From the cell containing the given text, extract its center point as (X, Y) coordinate. 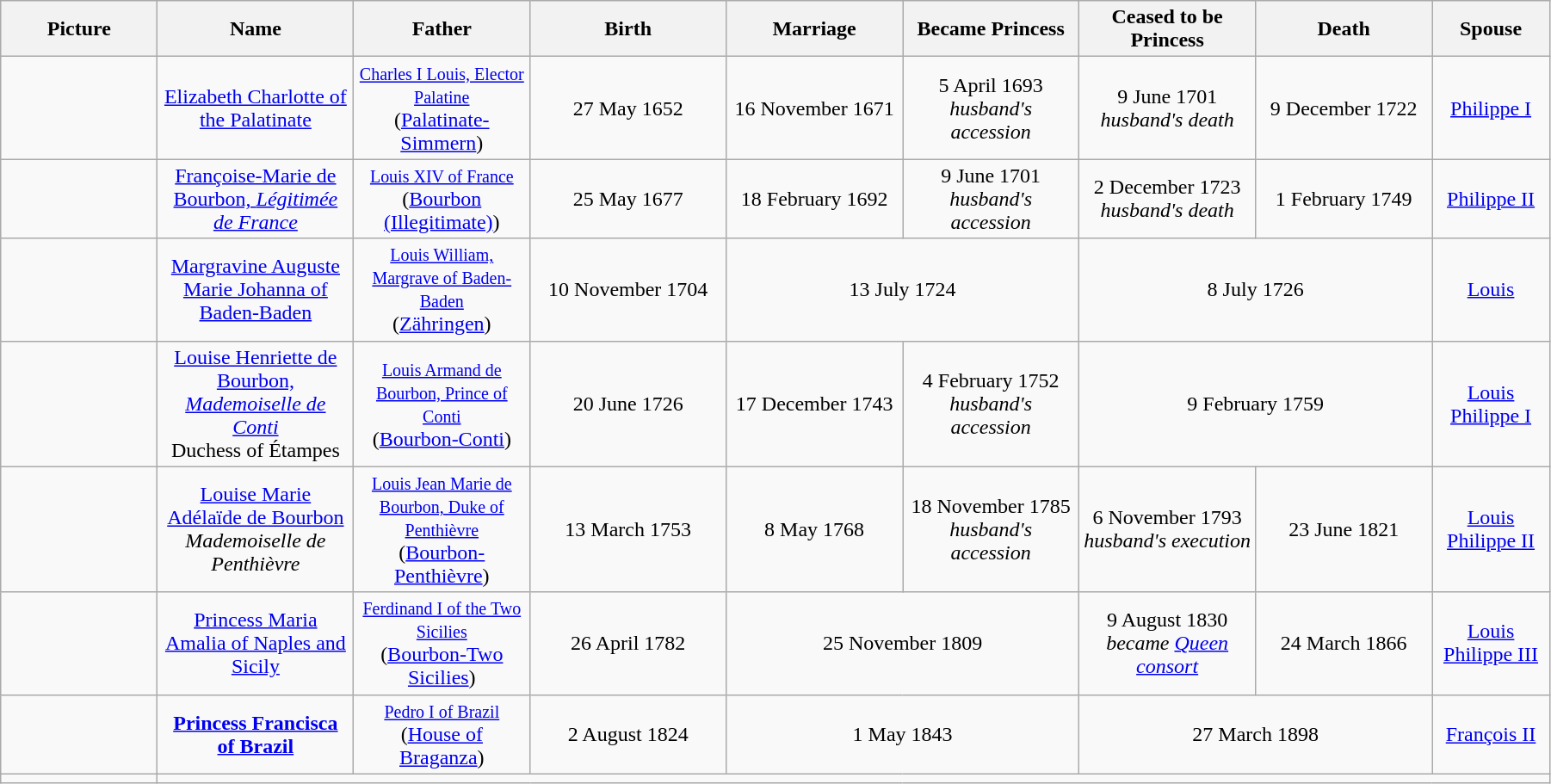
Name (256, 29)
2 August 1824 (628, 734)
5 April 1693husband's accession (992, 108)
Ceased to be Princess (1167, 29)
25 November 1809 (903, 644)
Charles I Louis, Elector Palatine (Palatinate-Simmern) (442, 108)
27 May 1652 (628, 108)
Became Princess (992, 29)
Princess Maria Amalia of Naples and Sicily (256, 644)
26 April 1782 (628, 644)
Ferdinand I of the Two Sicilies(Bourbon-Two Sicilies) (442, 644)
Princess Francisca of Brazil (256, 734)
20 June 1726 (628, 404)
Birth (628, 29)
Marriage (814, 29)
16 November 1671 (814, 108)
François II (1491, 734)
Margravine Auguste Marie Johanna of Baden-Baden (256, 289)
6 November 1793husband's execution (1167, 529)
2 December 1723husband's death (1167, 199)
24 March 1866 (1344, 644)
Françoise-Marie de Bourbon, Légitimée de France (256, 199)
27 March 1898 (1256, 734)
9 February 1759 (1256, 404)
Louis (1491, 289)
Spouse (1491, 29)
23 June 1821 (1344, 529)
Louis Philippe I (1491, 404)
25 May 1677 (628, 199)
Louis Jean Marie de Bourbon, Duke of Penthièvre(Bourbon-Penthièvre) (442, 529)
9 June 1701husband's death (1167, 108)
13 July 1724 (903, 289)
1 May 1843 (903, 734)
Louis Philippe III (1491, 644)
Philippe II (1491, 199)
Death (1344, 29)
4 February 1752husband's accession (992, 404)
Pedro I of Brazil(House of Braganza) (442, 734)
18 February 1692 (814, 199)
Louis Armand de Bourbon, Prince of Conti (Bourbon-Conti) (442, 404)
18 November 1785husband's accession (992, 529)
Louise Henriette de Bourbon, Mademoiselle de ContiDuchess of Étampes (256, 404)
8 July 1726 (1256, 289)
Elizabeth Charlotte of the Palatinate (256, 108)
Picture (79, 29)
Louise Marie Adélaïde de BourbonMademoiselle de Penthièvre (256, 529)
Father (442, 29)
Louis Philippe II (1491, 529)
8 May 1768 (814, 529)
1 February 1749 (1344, 199)
9 August 1830became Queen consort (1167, 644)
13 March 1753 (628, 529)
Louis William, Margrave of Baden-Baden (Zähringen) (442, 289)
Louis XIV of France (Bourbon (Illegitimate)) (442, 199)
9 December 1722 (1344, 108)
10 November 1704 (628, 289)
9 June 1701husband's accession (992, 199)
17 December 1743 (814, 404)
Philippe I (1491, 108)
